Extract the [X, Y] coordinate from the center of the cell holding the provided text.  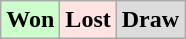
Draw [150, 20]
Won [30, 20]
Lost [88, 20]
